Detect which cell encompasses the target text, then output its (X, Y) center coordinate. 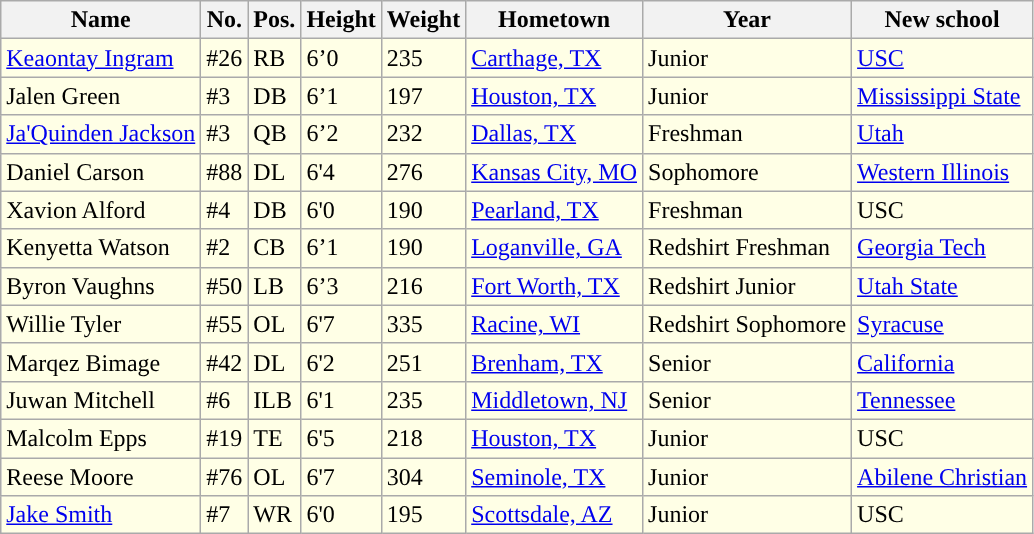
Carthage, TX (554, 58)
251 (423, 362)
Dallas, TX (554, 134)
Syracuse (942, 324)
Sophomore (748, 172)
Middletown, NJ (554, 400)
276 (423, 172)
Name (101, 20)
Fort Worth, TX (554, 286)
335 (423, 324)
#55 (224, 324)
Jalen Green (101, 96)
Year (748, 20)
Seminole, TX (554, 477)
TE (274, 438)
Kansas City, MO (554, 172)
Redshirt Sophomore (748, 324)
Willie Tyler (101, 324)
WR (274, 515)
6'1 (341, 400)
LB (274, 286)
Loganville, GA (554, 248)
#19 (224, 438)
218 (423, 438)
New school (942, 20)
#7 (224, 515)
ILB (274, 400)
232 (423, 134)
197 (423, 96)
Mississippi State (942, 96)
6’2 (341, 134)
195 (423, 515)
Pos. (274, 20)
Western Illinois (942, 172)
No. (224, 20)
Reese Moore (101, 477)
#50 (224, 286)
Kenyetta Watson (101, 248)
Abilene Christian (942, 477)
Xavion Alford (101, 210)
Malcolm Epps (101, 438)
Scottsdale, AZ (554, 515)
Tennessee (942, 400)
Byron Vaughns (101, 286)
CB (274, 248)
Redshirt Freshman (748, 248)
Juwan Mitchell (101, 400)
6'4 (341, 172)
6’3 (341, 286)
Marqez Bimage (101, 362)
Weight (423, 20)
6’0 (341, 58)
#6 (224, 400)
216 (423, 286)
Georgia Tech (942, 248)
California (942, 362)
Height (341, 20)
304 (423, 477)
6'2 (341, 362)
#42 (224, 362)
Utah State (942, 286)
#26 (224, 58)
Redshirt Junior (748, 286)
Keaontay Ingram (101, 58)
Pearland, TX (554, 210)
Ja'Quinden Jackson (101, 134)
Racine, WI (554, 324)
6'5 (341, 438)
#4 (224, 210)
#88 (224, 172)
Brenham, TX (554, 362)
Hometown (554, 20)
Jake Smith (101, 515)
QB (274, 134)
Daniel Carson (101, 172)
Utah (942, 134)
#2 (224, 248)
#76 (224, 477)
RB (274, 58)
